From the cell containing the given text, extract its center point as (x, y) coordinate. 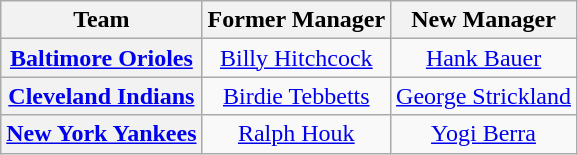
Team (102, 20)
Hank Bauer (484, 58)
Former Manager (296, 20)
Cleveland Indians (102, 96)
New Manager (484, 20)
Yogi Berra (484, 134)
George Strickland (484, 96)
Ralph Houk (296, 134)
Birdie Tebbetts (296, 96)
Baltimore Orioles (102, 58)
New York Yankees (102, 134)
Billy Hitchcock (296, 58)
